Return the (X, Y) coordinate for the center point of the cell that contains the specified text.  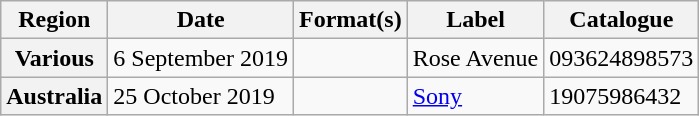
093624898573 (622, 58)
Rose Avenue (476, 58)
Australia (54, 96)
25 October 2019 (201, 96)
6 September 2019 (201, 58)
Various (54, 58)
Sony (476, 96)
Region (54, 20)
Catalogue (622, 20)
Date (201, 20)
Format(s) (351, 20)
19075986432 (622, 96)
Label (476, 20)
